Locate the cell with the specified text and output its [X, Y] center coordinate. 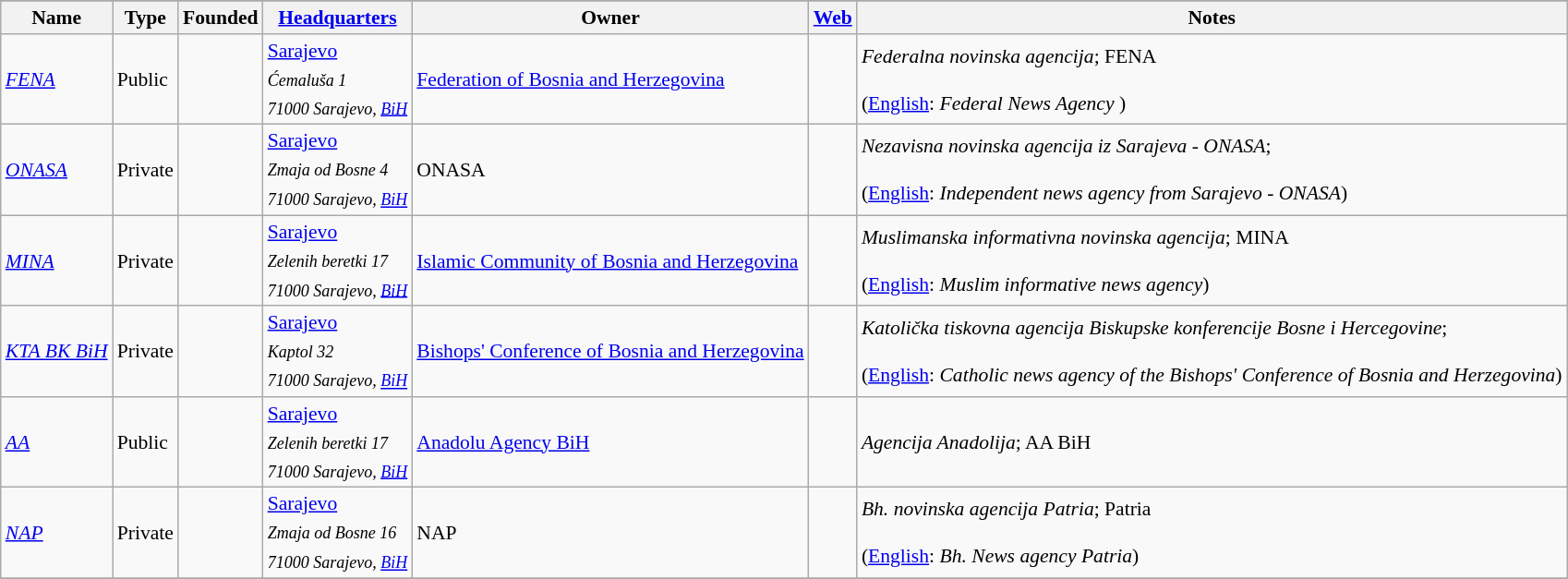
Sarajevo Zmaja od Bosne 16 71000 Sarajevo, BiH [338, 533]
Agencija Anadolija; AA BiH [1212, 442]
Federalna novinska agencija; FENA (English: Federal News Agency ) [1212, 79]
Founded [221, 18]
AA [57, 442]
Type [146, 18]
Bh. novinska agencija Patria; Patria (English: Bh. News agency Patria) [1212, 533]
MINA [57, 260]
Nezavisna novinska agencija iz Sarajeva - ONASA;(English: Independent news agency from Sarajevo - ONASA) [1212, 170]
Federation of Bosnia and Herzegovina [609, 79]
KTA BK BiH [57, 352]
Headquarters [338, 18]
Owner [609, 18]
Muslimanska informativna novinska agencija; MINA (English: Muslim informative news agency) [1212, 260]
Sarajevo Kaptol 32 71000 Sarajevo, BiH [338, 352]
Name [57, 18]
Anadolu Agency BiH [609, 442]
Bishops' Conference of Bosnia and Herzegovina [609, 352]
Sarajevo Zmaja od Bosne 4 71000 Sarajevo, BiH [338, 170]
Notes [1212, 18]
Islamic Community of Bosnia and Herzegovina [609, 260]
Web [833, 18]
Sarajevo Ćemaluša 1 71000 Sarajevo, BiH [338, 79]
FENA [57, 79]
